Search for the cell housing the specified text and yield its [x, y] center coordinate. 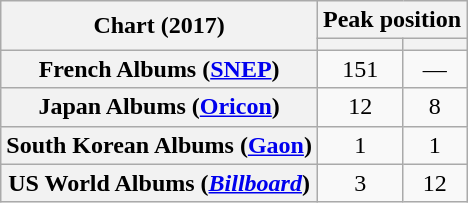
8 [435, 107]
South Korean Albums (Gaon) [160, 145]
Japan Albums (Oricon) [160, 107]
Peak position [392, 20]
— [435, 69]
French Albums (SNEP) [160, 69]
Chart (2017) [160, 26]
US World Albums (Billboard) [160, 183]
151 [360, 69]
3 [360, 183]
